For the text-containing cell, return its midpoint in [X, Y] coordinate format. 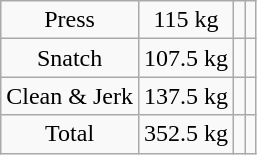
Snatch [70, 58]
137.5 kg [186, 96]
107.5 kg [186, 58]
Total [70, 134]
Clean & Jerk [70, 96]
115 kg [186, 20]
352.5 kg [186, 134]
Press [70, 20]
